Return (X, Y) of the center of cell containing provided text 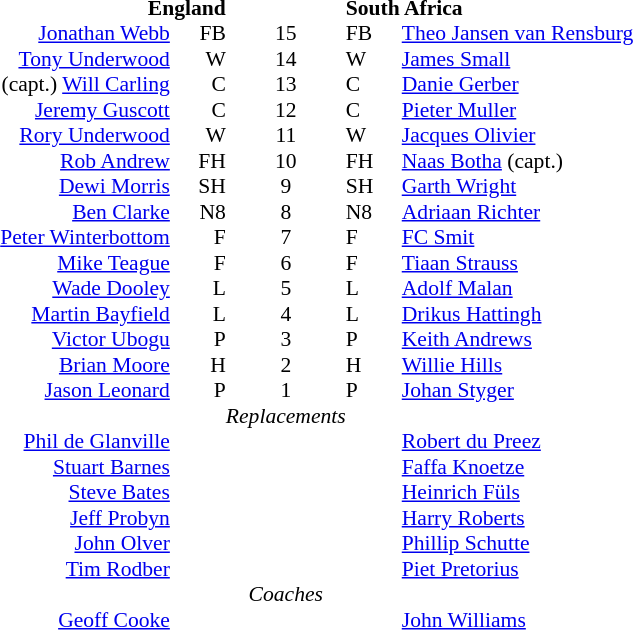
Coaches (286, 595)
6 (286, 263)
Replacements (286, 416)
2 (286, 365)
12 (286, 110)
10 (286, 161)
5 (286, 289)
7 (286, 237)
1 (286, 391)
8 (286, 212)
14 (286, 59)
9 (286, 187)
13 (286, 85)
4 (286, 314)
15 (286, 33)
3 (286, 339)
11 (286, 135)
